Capture the cell that displays the provided text and extract its [x, y] central coordinate. 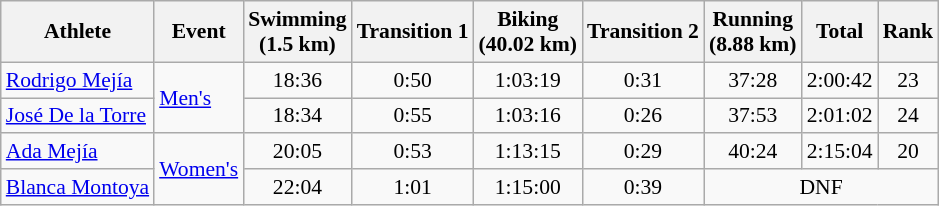
Rodrigo Mejía [78, 80]
Women's [198, 170]
0:53 [413, 152]
37:28 [753, 80]
1:03:16 [528, 116]
Event [198, 32]
0:39 [643, 187]
1:03:19 [528, 80]
Ada Mejía [78, 152]
Total [840, 32]
40:24 [753, 152]
José De la Torre [78, 116]
2:00:42 [840, 80]
Transition 1 [413, 32]
1:01 [413, 187]
Biking(40.02 km) [528, 32]
Rank [908, 32]
18:36 [297, 80]
0:55 [413, 116]
18:34 [297, 116]
0:50 [413, 80]
2:15:04 [840, 152]
Running(8.88 km) [753, 32]
22:04 [297, 187]
Blanca Montoya [78, 187]
0:29 [643, 152]
2:01:02 [840, 116]
Swimming(1.5 km) [297, 32]
Men's [198, 98]
24 [908, 116]
Athlete [78, 32]
0:31 [643, 80]
23 [908, 80]
Transition 2 [643, 32]
0:26 [643, 116]
20:05 [297, 152]
1:15:00 [528, 187]
37:53 [753, 116]
20 [908, 152]
DNF [821, 187]
1:13:15 [528, 152]
